Detect which cell encompasses the target text, then output its (x, y) center coordinate. 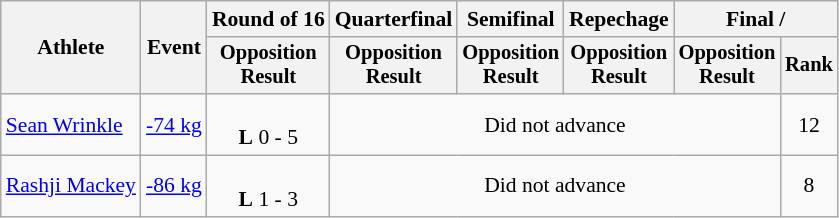
Final / (756, 19)
Round of 16 (268, 19)
Sean Wrinkle (71, 124)
Repechage (619, 19)
Semifinal (510, 19)
Rashji Mackey (71, 186)
Rank (809, 66)
12 (809, 124)
-74 kg (174, 124)
Athlete (71, 48)
-86 kg (174, 186)
L 0 - 5 (268, 124)
8 (809, 186)
Event (174, 48)
Quarterfinal (394, 19)
L 1 - 3 (268, 186)
